Determine the [X, Y] coordinate at the center of the cell enclosing the given text.  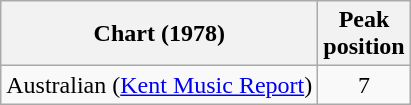
Chart (1978) [160, 34]
Peakposition [364, 34]
Australian (Kent Music Report) [160, 85]
7 [364, 85]
